Scan for the cell matching the given text and deliver its [X, Y] coordinate at center. 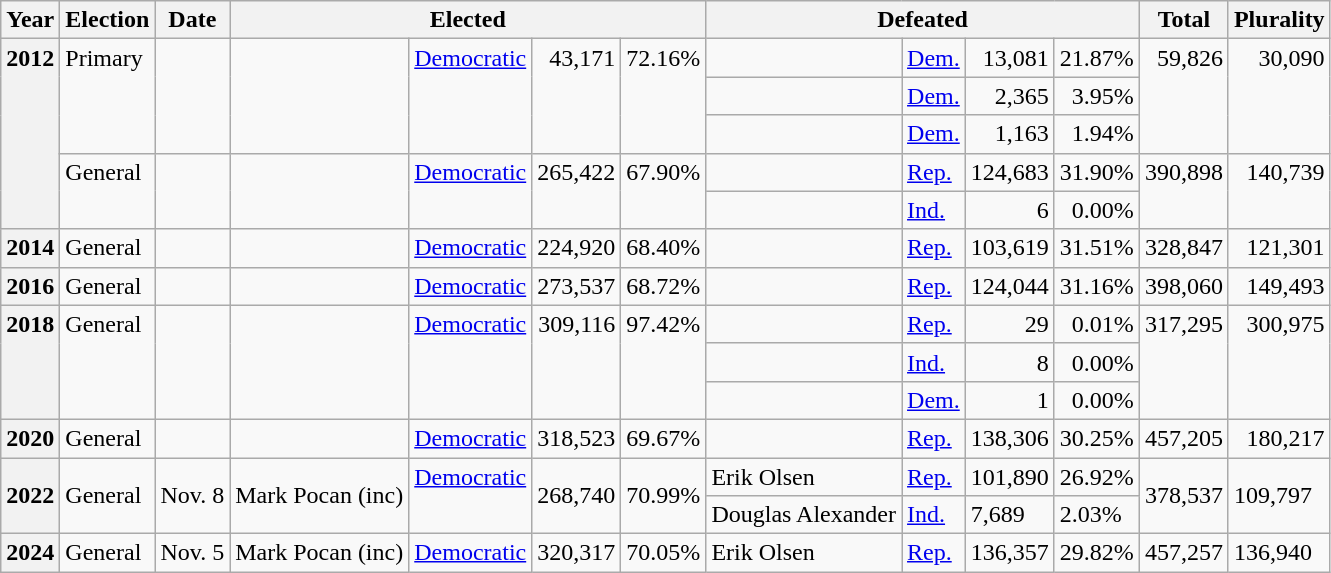
328,847 [1184, 248]
2012 [30, 134]
31.90% [1096, 172]
2024 [30, 553]
31.51% [1096, 248]
149,493 [1279, 286]
124,044 [1010, 286]
457,257 [1184, 553]
273,537 [576, 286]
2.03% [1096, 515]
31.16% [1096, 286]
390,898 [1184, 191]
Elected [468, 20]
7,689 [1010, 515]
Primary [108, 96]
26.92% [1096, 477]
8 [1010, 362]
0.01% [1096, 324]
67.90% [664, 191]
2,365 [1010, 96]
2022 [30, 496]
21.87% [1096, 58]
97.42% [664, 362]
Year [30, 20]
68.72% [664, 286]
29 [1010, 324]
2016 [30, 286]
398,060 [1184, 286]
1 [1010, 400]
6 [1010, 210]
300,975 [1279, 362]
13,081 [1010, 58]
30,090 [1279, 96]
140,739 [1279, 191]
318,523 [576, 438]
70.99% [664, 496]
Election [108, 20]
72.16% [664, 96]
70.05% [664, 553]
Total [1184, 20]
109,797 [1279, 496]
2020 [30, 438]
Plurality [1279, 20]
268,740 [576, 496]
121,301 [1279, 248]
136,357 [1010, 553]
1,163 [1010, 134]
378,537 [1184, 496]
265,422 [576, 191]
59,826 [1184, 96]
Nov. 5 [192, 553]
Nov. 8 [192, 496]
Date [192, 20]
101,890 [1010, 477]
Douglas Alexander [804, 515]
2018 [30, 362]
2014 [30, 248]
3.95% [1096, 96]
320,317 [576, 553]
103,619 [1010, 248]
224,920 [576, 248]
309,116 [576, 362]
30.25% [1096, 438]
29.82% [1096, 553]
457,205 [1184, 438]
69.67% [664, 438]
Defeated [923, 20]
68.40% [664, 248]
124,683 [1010, 172]
136,940 [1279, 553]
138,306 [1010, 438]
1.94% [1096, 134]
180,217 [1279, 438]
317,295 [1184, 362]
43,171 [576, 96]
